From the cell containing the given text, extract its center point as [X, Y] coordinate. 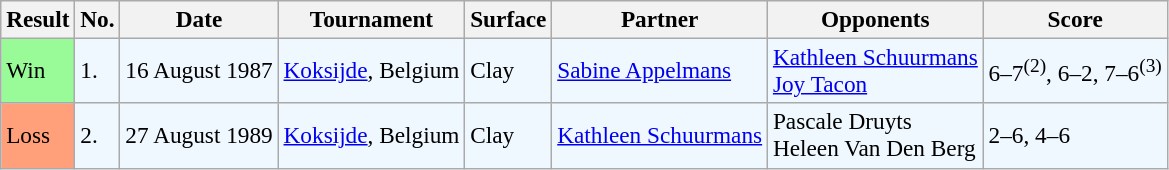
Score [1075, 19]
Pascale Druyts Heleen Van Den Berg [876, 136]
Opponents [876, 19]
6–7(2), 6–2, 7–6(3) [1075, 70]
Date [199, 19]
Tournament [372, 19]
Kathleen Schuurmans Joy Tacon [876, 70]
Surface [508, 19]
27 August 1989 [199, 136]
Loss [38, 136]
16 August 1987 [199, 70]
Result [38, 19]
2–6, 4–6 [1075, 136]
No. [98, 19]
2. [98, 136]
1. [98, 70]
Sabine Appelmans [660, 70]
Win [38, 70]
Kathleen Schuurmans [660, 136]
Partner [660, 19]
